Search for the cell housing the specified text and yield its (x, y) center coordinate. 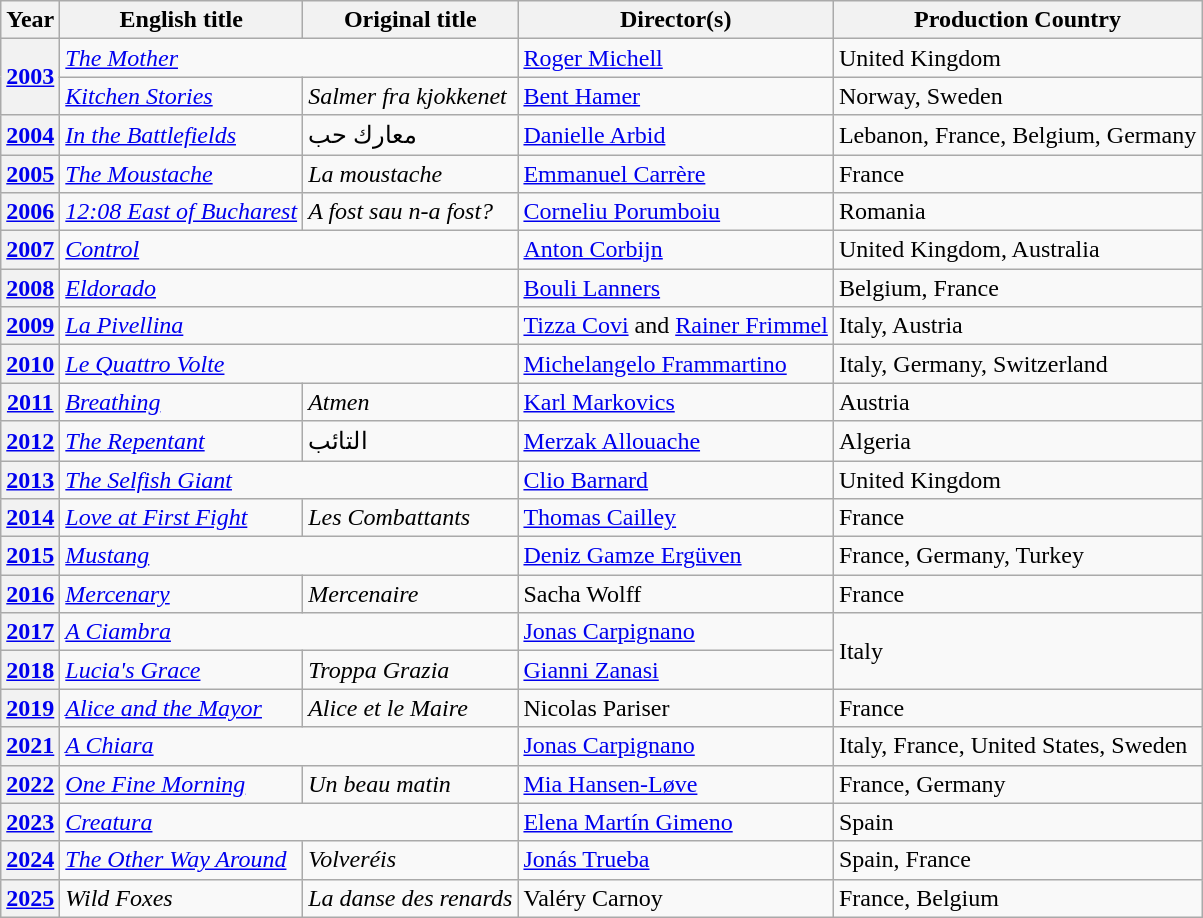
2017 (30, 632)
2015 (30, 556)
Troppa Grazia (410, 670)
Lebanon, France, Belgium, Germany (1017, 135)
Italy, Austria (1017, 326)
2003 (30, 77)
Lucia's Grace (182, 670)
The Moustache (182, 173)
Salmer fra kjokkenet (410, 96)
12:08 East of Bucharest (182, 212)
Norway, Sweden (1017, 96)
Tizza Covi and Rainer Frimmel (676, 326)
Eldorado (289, 288)
English title (182, 20)
Bouli Lanners (676, 288)
Gianni Zanasi (676, 670)
United Kingdom, Australia (1017, 250)
التائب (410, 441)
Nicolas Pariser (676, 708)
Sacha Wolff (676, 594)
2005 (30, 173)
2009 (30, 326)
Romania (1017, 212)
France, Germany, Turkey (1017, 556)
2004 (30, 135)
Director(s) (676, 20)
Wild Foxes (182, 898)
Mia Hansen-Løve (676, 784)
Alice and the Mayor (182, 708)
Clio Barnard (676, 479)
Merzak Allouache (676, 441)
A fost sau n-a fost? (410, 212)
Production Country (1017, 20)
2013 (30, 479)
The Mother (289, 58)
Deniz Gamze Ergüven (676, 556)
Elena Martín Gimeno (676, 822)
La moustache (410, 173)
Algeria (1017, 441)
France, Belgium (1017, 898)
The Selfish Giant (289, 479)
Control (289, 250)
A Chiara (289, 746)
Anton Corbijn (676, 250)
2018 (30, 670)
Spain (1017, 822)
2012 (30, 441)
Emmanuel Carrère (676, 173)
2023 (30, 822)
The Repentant (182, 441)
Italy, Germany, Switzerland (1017, 364)
Michelangelo Frammartino (676, 364)
Breathing (182, 402)
Kitchen Stories (182, 96)
Jonás Trueba (676, 860)
Corneliu Porumboiu (676, 212)
Italy (1017, 651)
Valéry Carnoy (676, 898)
Italy, France, United States, Sweden (1017, 746)
2011 (30, 402)
Austria (1017, 402)
Belgium, France (1017, 288)
In the Battlefields (182, 135)
2024 (30, 860)
2008 (30, 288)
2016 (30, 594)
Thomas Cailley (676, 518)
Year (30, 20)
2021 (30, 746)
2022 (30, 784)
Bent Hamer (676, 96)
Spain, France (1017, 860)
Creatura (289, 822)
A Ciambra (289, 632)
Roger Michell (676, 58)
Mercenaire (410, 594)
2014 (30, 518)
Original title (410, 20)
One Fine Morning (182, 784)
France, Germany (1017, 784)
Mustang (289, 556)
Le Quattro Volte (289, 364)
Atmen (410, 402)
La Pivellina (289, 326)
Karl Markovics (676, 402)
Un beau matin (410, 784)
Volveréis (410, 860)
Danielle Arbid (676, 135)
Les Combattants (410, 518)
Mercenary (182, 594)
Alice et le Maire (410, 708)
Love at First Fight (182, 518)
The Other Way Around (182, 860)
2006 (30, 212)
La danse des renards (410, 898)
2025 (30, 898)
2010 (30, 364)
2019 (30, 708)
2007 (30, 250)
معارك حب (410, 135)
